Search for the cell housing the specified text and yield its [x, y] center coordinate. 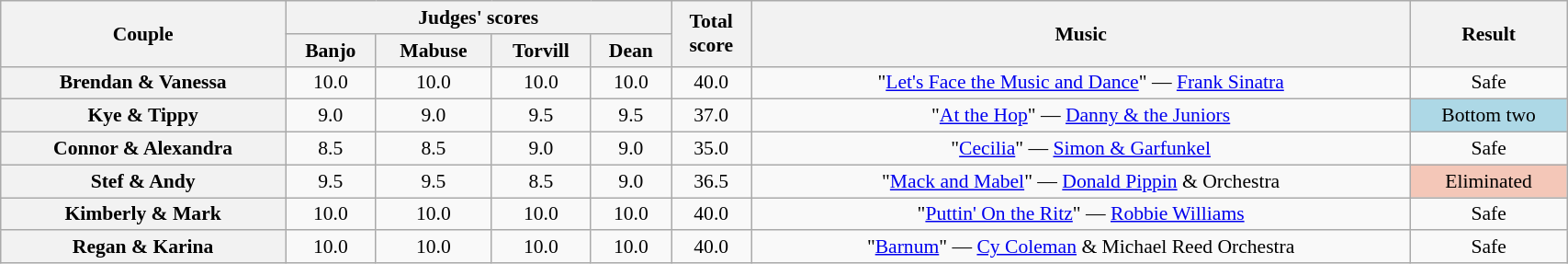
Kimberly & Mark [143, 214]
Banjo [331, 51]
36.5 [711, 181]
Eliminated [1489, 181]
Kye & Tippy [143, 116]
Couple [143, 33]
Mabuse [434, 51]
"Cecilia" — Simon & Garfunkel [1081, 149]
Music [1081, 33]
"Mack and Mabel" — Donald Pippin & Orchestra [1081, 181]
Result [1489, 33]
Brendan & Vanessa [143, 83]
37.0 [711, 116]
"Puttin' On the Ritz" — Robbie Williams [1081, 214]
Dean [631, 51]
Totalscore [711, 33]
Connor & Alexandra [143, 149]
"Let's Face the Music and Dance" — Frank Sinatra [1081, 83]
35.0 [711, 149]
"Barnum" — Cy Coleman & Michael Reed Orchestra [1081, 247]
Stef & Andy [143, 181]
"At the Hop" — Danny & the Juniors [1081, 116]
Regan & Karina [143, 247]
Judges' scores [478, 17]
Torvill [541, 51]
Bottom two [1489, 116]
